Pinpoint the cell where the given text exists, returning its [X, Y] midpoint coordinate. 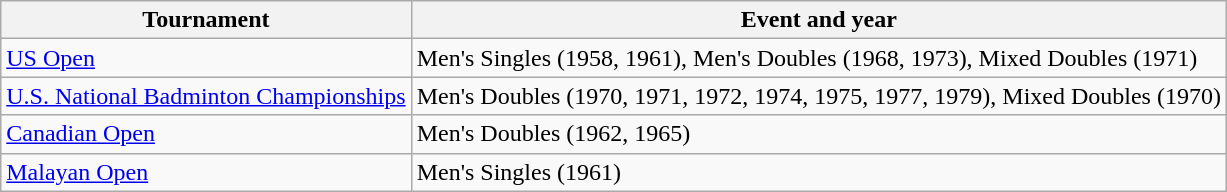
Men's Singles (1958, 1961), Men's Doubles (1968, 1973), Mixed Doubles (1971) [818, 58]
Tournament [206, 20]
Men's Doubles (1962, 1965) [818, 134]
Malayan Open [206, 172]
U.S. National Badminton Championships [206, 96]
Men's Doubles (1970, 1971, 1972, 1974, 1975, 1977, 1979), Mixed Doubles (1970) [818, 96]
Canadian Open [206, 134]
Event and year [818, 20]
Men's Singles (1961) [818, 172]
US Open [206, 58]
